Provide the (X, Y) coordinate of the cell's center where the given text is located.  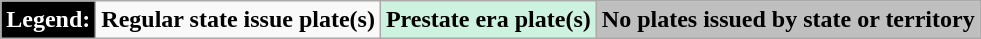
Regular state issue plate(s) (238, 20)
No plates issued by state or territory (788, 20)
Prestate era plate(s) (488, 20)
Legend: (48, 20)
